From the cell containing the given text, extract its center point as (x, y) coordinate. 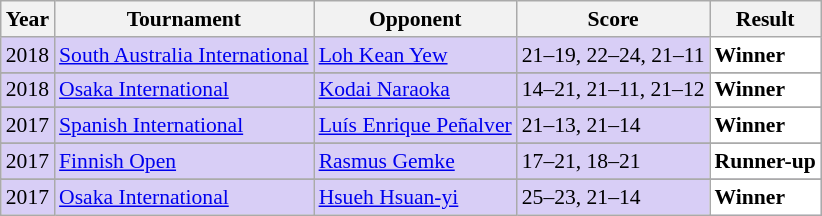
Rasmus Gemke (416, 162)
Opponent (416, 19)
21–19, 22–24, 21–11 (614, 55)
Kodai Naraoka (416, 90)
Spanish International (184, 126)
South Australia International (184, 55)
Year (28, 19)
17–21, 18–21 (614, 162)
14–21, 21–11, 21–12 (614, 90)
Result (766, 19)
Luís Enrique Peñalver (416, 126)
Runner-up (766, 162)
Score (614, 19)
21–13, 21–14 (614, 126)
Hsueh Hsuan-yi (416, 197)
25–23, 21–14 (614, 197)
Finnish Open (184, 162)
Loh Kean Yew (416, 55)
Tournament (184, 19)
